From the cell containing the given text, extract its center point as (x, y) coordinate. 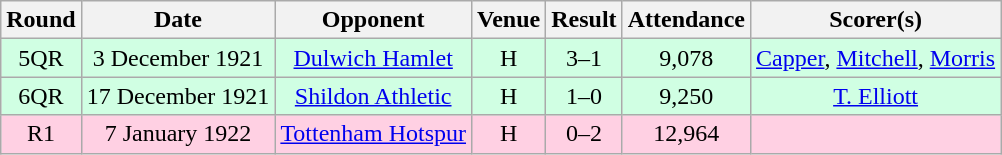
T. Elliott (876, 96)
Shildon Athletic (374, 96)
3 December 1921 (178, 58)
3–1 (584, 58)
Dulwich Hamlet (374, 58)
Round (41, 20)
Opponent (374, 20)
17 December 1921 (178, 96)
Tottenham Hotspur (374, 134)
12,964 (686, 134)
Scorer(s) (876, 20)
6QR (41, 96)
Attendance (686, 20)
Capper, Mitchell, Morris (876, 58)
1–0 (584, 96)
Venue (509, 20)
0–2 (584, 134)
5QR (41, 58)
R1 (41, 134)
Date (178, 20)
9,078 (686, 58)
9,250 (686, 96)
7 January 1922 (178, 134)
Result (584, 20)
